From the cell containing the given text, extract its center point as (X, Y) coordinate. 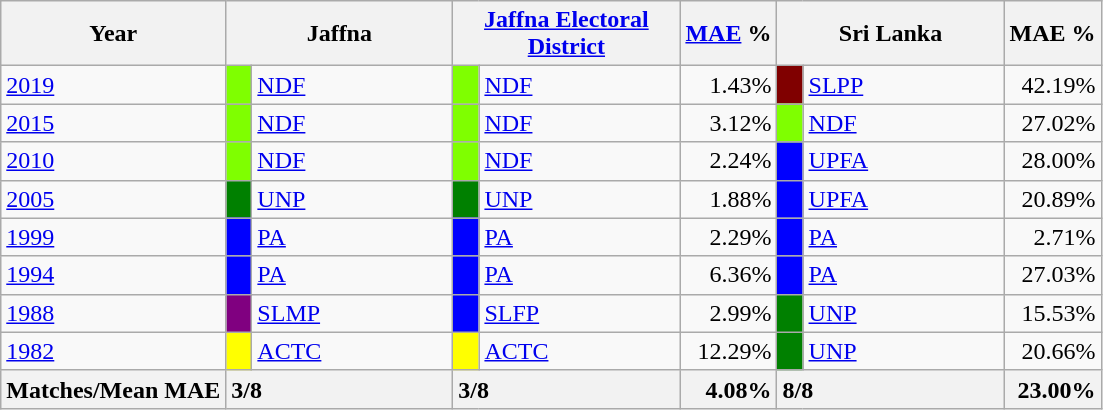
4.08% (728, 389)
2.99% (728, 313)
3.12% (728, 123)
27.02% (1052, 123)
1.43% (728, 85)
1982 (114, 351)
8/8 (890, 389)
2.24% (728, 161)
28.00% (1052, 161)
Jaffna Electoral District (566, 34)
15.53% (1052, 313)
20.66% (1052, 351)
2.29% (728, 237)
12.29% (728, 351)
Sri Lanka (890, 34)
6.36% (728, 275)
23.00% (1052, 389)
42.19% (1052, 85)
1988 (114, 313)
Year (114, 34)
2010 (114, 161)
2015 (114, 123)
1.88% (728, 199)
1994 (114, 275)
Jaffna (340, 34)
2019 (114, 85)
SLPP (904, 85)
2005 (114, 199)
27.03% (1052, 275)
SLFP (580, 313)
1999 (114, 237)
20.89% (1052, 199)
2.71% (1052, 237)
SLMP (352, 313)
Matches/Mean MAE (114, 389)
